Provide the (x, y) coordinate of the cell's center where the given text is located.  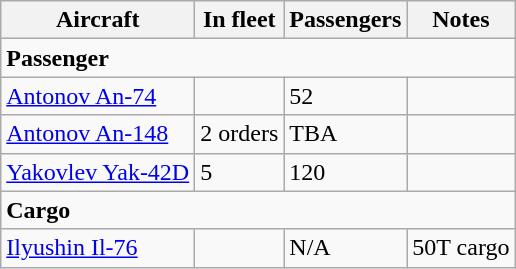
120 (346, 172)
Notes (461, 20)
Ilyushin Il-76 (98, 248)
N/A (346, 248)
Yakovlev Yak-42D (98, 172)
Aircraft (98, 20)
Antonov An-74 (98, 96)
5 (240, 172)
Passenger (258, 58)
Passengers (346, 20)
TBA (346, 134)
50T cargo (461, 248)
2 orders (240, 134)
52 (346, 96)
Cargo (258, 210)
In fleet (240, 20)
Antonov An-148 (98, 134)
